Provide the [X, Y] coordinate of the cell's center where the given text is located.  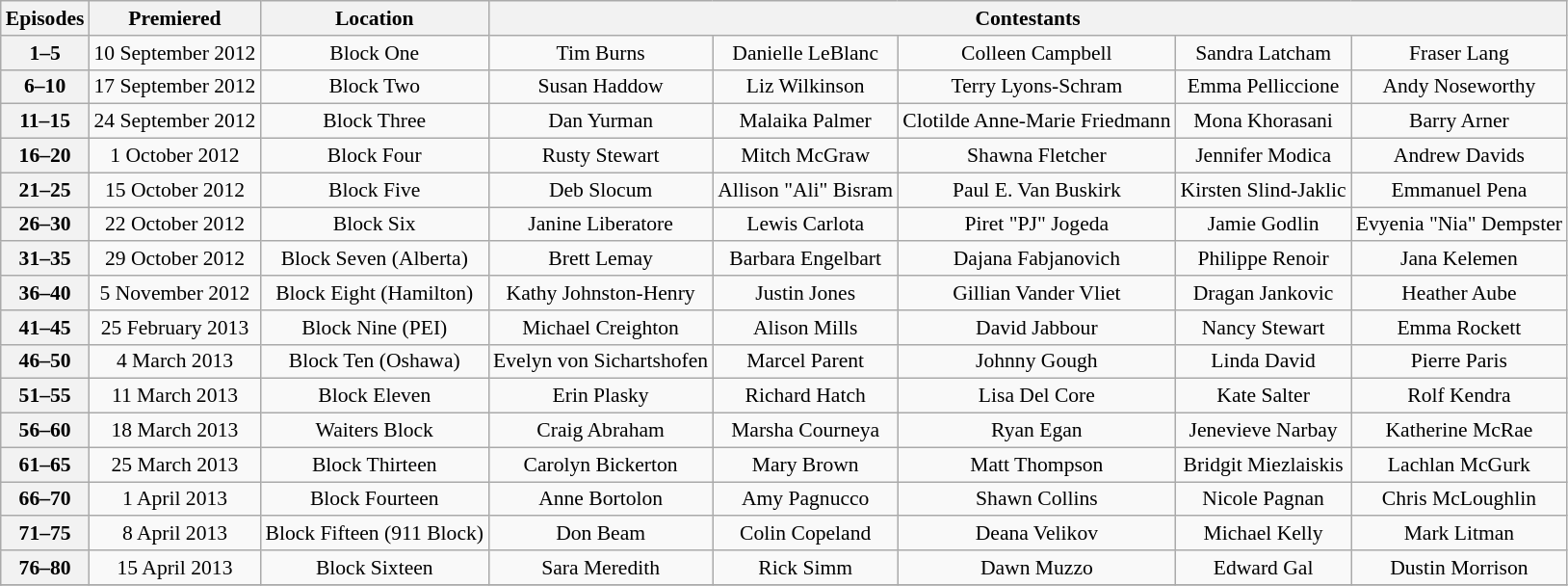
25 February 2013 [174, 328]
Pierre Paris [1459, 361]
66–70 [45, 499]
Philippe Renoir [1264, 259]
24 September 2012 [174, 121]
36–40 [45, 293]
Block Sixteen [374, 568]
Block Seven (Alberta) [374, 259]
Andy Noseworthy [1459, 87]
Nicole Pagnan [1264, 499]
Johnny Gough [1036, 361]
Colin Copeland [805, 534]
Sara Meredith [601, 568]
5 November 2012 [174, 293]
Evyenia "Nia" Dempster [1459, 225]
Waiters Block [374, 431]
Jennifer Modica [1264, 156]
Mona Khorasani [1264, 121]
Fraser Lang [1459, 53]
Block Three [374, 121]
Gillian Vander Vliet [1036, 293]
15 October 2012 [174, 190]
Heather Aube [1459, 293]
22 October 2012 [174, 225]
Janine Liberatore [601, 225]
Barry Arner [1459, 121]
Craig Abraham [601, 431]
Block Fifteen (911 Block) [374, 534]
Episodes [45, 18]
Chris McLoughlin [1459, 499]
Colleen Campbell [1036, 53]
Kathy Johnston-Henry [601, 293]
Shawn Collins [1036, 499]
Dragan Jankovic [1264, 293]
Block Four [374, 156]
David Jabbour [1036, 328]
26–30 [45, 225]
Location [374, 18]
4 March 2013 [174, 361]
29 October 2012 [174, 259]
71–75 [45, 534]
Mark Litman [1459, 534]
Linda David [1264, 361]
Clotilde Anne-Marie Friedmann [1036, 121]
Emmanuel Pena [1459, 190]
1 April 2013 [174, 499]
46–50 [45, 361]
Premiered [174, 18]
Bridgit Miezlaiskis [1264, 465]
Shawna Fletcher [1036, 156]
Block Ten (Oshawa) [374, 361]
11–15 [45, 121]
25 March 2013 [174, 465]
Susan Haddow [601, 87]
Marcel Parent [805, 361]
8 April 2013 [174, 534]
Lewis Carlota [805, 225]
Dustin Morrison [1459, 568]
Amy Pagnucco [805, 499]
Malaika Palmer [805, 121]
Marsha Courneya [805, 431]
Emma Rockett [1459, 328]
Justin Jones [805, 293]
Allison "Ali" Bisram [805, 190]
Rick Simm [805, 568]
Contestants [1028, 18]
21–25 [45, 190]
Kate Salter [1264, 396]
Dajana Fabjanovich [1036, 259]
Mitch McGraw [805, 156]
Anne Bortolon [601, 499]
Don Beam [601, 534]
Carolyn Bickerton [601, 465]
Kirsten Slind-Jaklic [1264, 190]
Nancy Stewart [1264, 328]
Deana Velikov [1036, 534]
1–5 [45, 53]
Piret "PJ" Jogeda [1036, 225]
Dawn Muzzo [1036, 568]
Jana Kelemen [1459, 259]
Block Nine (PEI) [374, 328]
Jamie Godlin [1264, 225]
Rolf Kendra [1459, 396]
Danielle LeBlanc [805, 53]
6–10 [45, 87]
Block One [374, 53]
Paul E. Van Buskirk [1036, 190]
Evelyn von Sichartshofen [601, 361]
15 April 2013 [174, 568]
Michael Creighton [601, 328]
Block Two [374, 87]
11 March 2013 [174, 396]
Liz Wilkinson [805, 87]
17 September 2012 [174, 87]
Matt Thompson [1036, 465]
Mary Brown [805, 465]
1 October 2012 [174, 156]
Barbara Engelbart [805, 259]
Deb Slocum [601, 190]
Michael Kelly [1264, 534]
Brett Lemay [601, 259]
Block Six [374, 225]
Katherine McRae [1459, 431]
Lisa Del Core [1036, 396]
Jenevieve Narbay [1264, 431]
Emma Pelliccione [1264, 87]
Block Thirteen [374, 465]
Dan Yurman [601, 121]
61–65 [45, 465]
Lachlan McGurk [1459, 465]
Block Five [374, 190]
41–45 [45, 328]
Block Eleven [374, 396]
Andrew Davids [1459, 156]
Rusty Stewart [601, 156]
76–80 [45, 568]
Tim Burns [601, 53]
Block Eight (Hamilton) [374, 293]
Ryan Egan [1036, 431]
Alison Mills [805, 328]
Terry Lyons-Schram [1036, 87]
51–55 [45, 396]
16–20 [45, 156]
56–60 [45, 431]
Erin Plasky [601, 396]
10 September 2012 [174, 53]
Richard Hatch [805, 396]
Edward Gal [1264, 568]
18 March 2013 [174, 431]
31–35 [45, 259]
Block Fourteen [374, 499]
Sandra Latcham [1264, 53]
